For the text-containing cell, return its midpoint in (x, y) coordinate format. 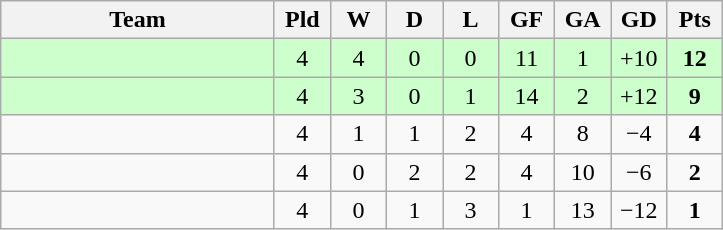
8 (583, 134)
GD (639, 20)
9 (695, 96)
Pld (302, 20)
Pts (695, 20)
14 (527, 96)
10 (583, 172)
+12 (639, 96)
GF (527, 20)
+10 (639, 58)
13 (583, 210)
W (358, 20)
−12 (639, 210)
Team (138, 20)
L (470, 20)
−4 (639, 134)
GA (583, 20)
11 (527, 58)
−6 (639, 172)
D (414, 20)
12 (695, 58)
